Identify which cell holds the provided text, then report its (x, y) central coordinate. 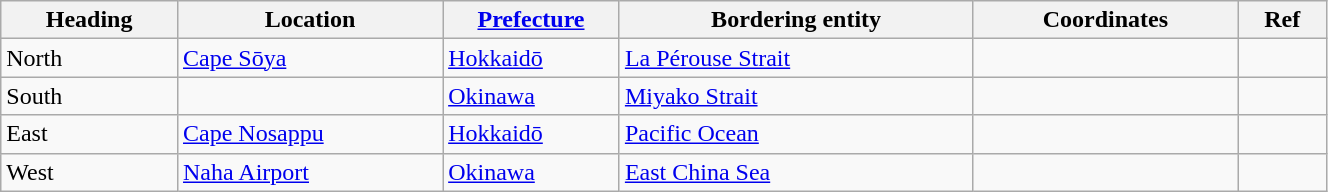
West (90, 172)
Coordinates (1106, 20)
South (90, 96)
Heading (90, 20)
Pacific Ocean (796, 134)
Naha Airport (310, 172)
La Pérouse Strait (796, 58)
Ref (1282, 20)
Bordering entity (796, 20)
East (90, 134)
East China Sea (796, 172)
Location (310, 20)
Miyako Strait (796, 96)
Cape Sōya (310, 58)
Cape Nosappu (310, 134)
Prefecture (532, 20)
North (90, 58)
